Return the [X, Y] coordinate for the center point of the cell that contains the specified text.  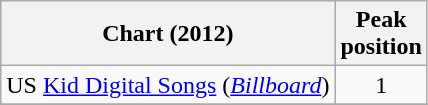
Chart (2012) [168, 34]
1 [381, 85]
US Kid Digital Songs (Billboard) [168, 85]
Peakposition [381, 34]
